Return the [x, y] coordinate for the center point of the cell that contains the specified text.  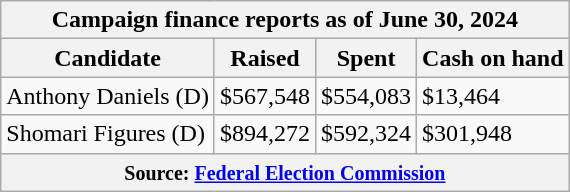
Raised [264, 58]
Campaign finance reports as of June 30, 2024 [285, 20]
$894,272 [264, 134]
$554,083 [366, 96]
Shomari Figures (D) [108, 134]
Source: Federal Election Commission [285, 172]
$301,948 [493, 134]
Anthony Daniels (D) [108, 96]
Cash on hand [493, 58]
Candidate [108, 58]
Spent [366, 58]
$13,464 [493, 96]
$592,324 [366, 134]
$567,548 [264, 96]
